Return the [X, Y] coordinate for the center point of the cell that contains the specified text.  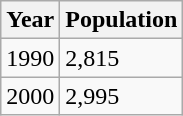
2000 [30, 96]
2,815 [122, 58]
1990 [30, 58]
Year [30, 20]
Population [122, 20]
2,995 [122, 96]
